Return the (x, y) coordinate for the center point of the cell that contains the specified text.  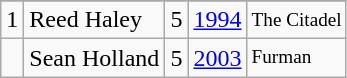
1 (12, 20)
2003 (218, 58)
1994 (218, 20)
Sean Holland (94, 58)
Furman (296, 58)
Reed Haley (94, 20)
The Citadel (296, 20)
